From the cell containing the given text, extract its center point as [x, y] coordinate. 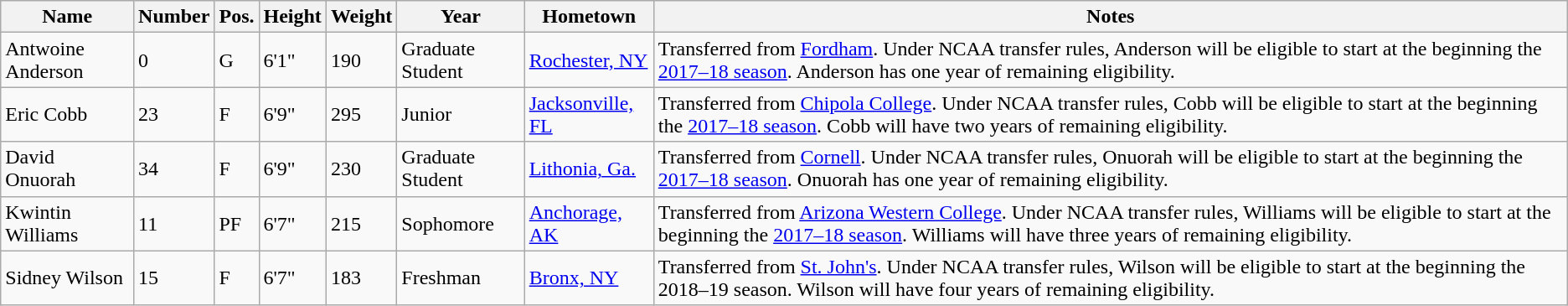
Number [174, 17]
G [236, 60]
Year [461, 17]
215 [361, 223]
183 [361, 278]
Height [292, 17]
Pos. [236, 17]
Notes [1111, 17]
6'1" [292, 60]
34 [174, 169]
Hometown [589, 17]
Name [67, 17]
11 [174, 223]
Sophomore [461, 223]
Antwoine Anderson [67, 60]
Freshman [461, 278]
Bronx, NY [589, 278]
230 [361, 169]
PF [236, 223]
Junior [461, 114]
0 [174, 60]
Sidney Wilson [67, 278]
David Onuorah [67, 169]
295 [361, 114]
Weight [361, 17]
Anchorage, AK [589, 223]
Rochester, NY [589, 60]
15 [174, 278]
Kwintin Williams [67, 223]
190 [361, 60]
Jacksonville, FL [589, 114]
Lithonia, Ga. [589, 169]
Eric Cobb [67, 114]
23 [174, 114]
